Identify which cell holds the provided text, then report its (X, Y) central coordinate. 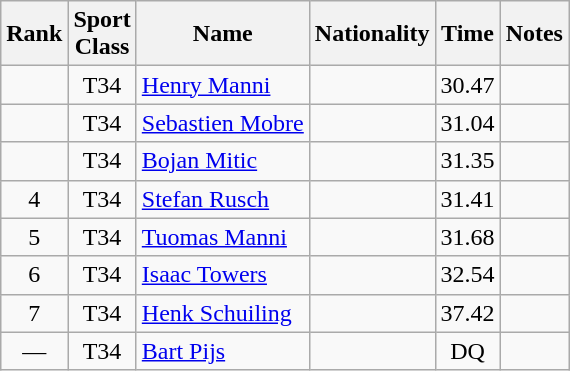
Time (468, 34)
— (34, 351)
DQ (468, 351)
Bojan Mitic (222, 161)
5 (34, 237)
31.41 (468, 199)
4 (34, 199)
7 (34, 313)
31.68 (468, 237)
SportClass (102, 34)
Tuomas Manni (222, 237)
Rank (34, 34)
Henry Manni (222, 85)
37.42 (468, 313)
Nationality (372, 34)
Isaac Towers (222, 275)
Henk Schuiling (222, 313)
32.54 (468, 275)
Sebastien Mobre (222, 123)
31.04 (468, 123)
Bart Pijs (222, 351)
30.47 (468, 85)
31.35 (468, 161)
6 (34, 275)
Stefan Rusch (222, 199)
Notes (534, 34)
Name (222, 34)
